Search for the cell housing the specified text and yield its [X, Y] center coordinate. 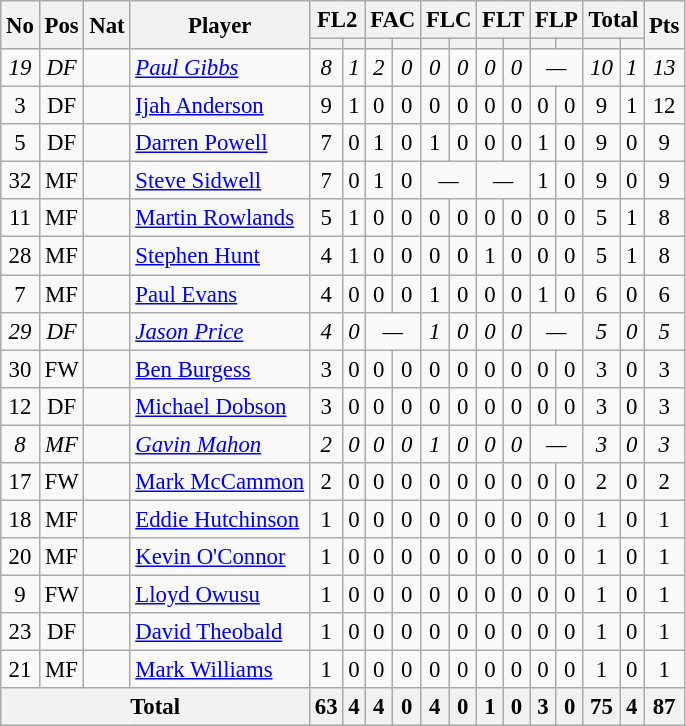
FLP [557, 20]
Lloyd Owusu [220, 594]
Ijah Anderson [220, 106]
Steve Sidwell [220, 181]
Mark McCammon [220, 482]
11 [20, 219]
Mark Williams [220, 670]
Player [220, 25]
20 [20, 557]
17 [20, 482]
13 [664, 68]
28 [20, 256]
87 [664, 707]
FL2 [338, 20]
10 [601, 68]
21 [20, 670]
19 [20, 68]
David Theobald [220, 632]
Nat [107, 25]
Paul Gibbs [220, 68]
Ben Burgess [220, 369]
30 [20, 369]
FAC [393, 20]
63 [326, 707]
FLT [504, 20]
Stephen Hunt [220, 256]
29 [20, 331]
Martin Rowlands [220, 219]
Michael Dobson [220, 406]
Paul Evans [220, 294]
Eddie Hutchinson [220, 519]
Gavin Mahon [220, 444]
Jason Price [220, 331]
18 [20, 519]
32 [20, 181]
No [20, 25]
Pos [62, 25]
Darren Powell [220, 143]
23 [20, 632]
Kevin O'Connor [220, 557]
Pts [664, 25]
75 [601, 707]
FLC [449, 20]
